Provide the (X, Y) coordinate of the cell's center where the given text is located.  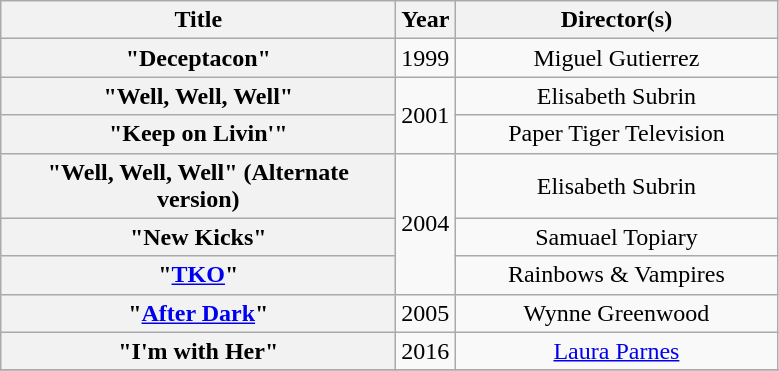
"I'm with Her" (198, 351)
Laura Parnes (616, 351)
2016 (426, 351)
Year (426, 20)
Rainbows & Vampires (616, 275)
2004 (426, 224)
"New Kicks" (198, 237)
"TKO" (198, 275)
Director(s) (616, 20)
Title (198, 20)
Paper Tiger Television (616, 134)
Miguel Gutierrez (616, 58)
"Well, Well, Well" (Alternate version) (198, 186)
Samuael Topiary (616, 237)
"After Dark" (198, 313)
2001 (426, 115)
1999 (426, 58)
"Keep on Livin'" (198, 134)
Wynne Greenwood (616, 313)
2005 (426, 313)
"Well, Well, Well" (198, 96)
"Deceptacon" (198, 58)
